Pinpoint the cell where the given text exists, returning its [X, Y] midpoint coordinate. 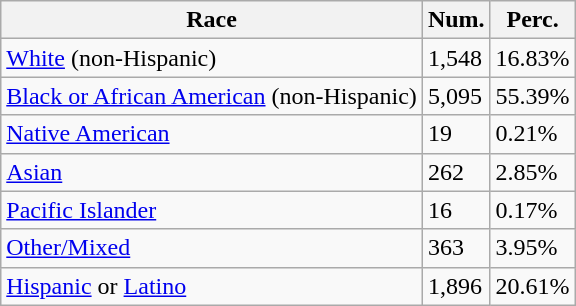
Num. [456, 20]
Race [212, 20]
2.85% [532, 172]
Asian [212, 172]
3.95% [532, 248]
55.39% [532, 96]
16 [456, 210]
363 [456, 248]
Native American [212, 134]
1,548 [456, 58]
20.61% [532, 286]
16.83% [532, 58]
262 [456, 172]
19 [456, 134]
0.17% [532, 210]
Other/Mixed [212, 248]
Hispanic or Latino [212, 286]
0.21% [532, 134]
Black or African American (non-Hispanic) [212, 96]
5,095 [456, 96]
Perc. [532, 20]
White (non-Hispanic) [212, 58]
Pacific Islander [212, 210]
1,896 [456, 286]
